Detect which cell encompasses the target text, then output its (X, Y) center coordinate. 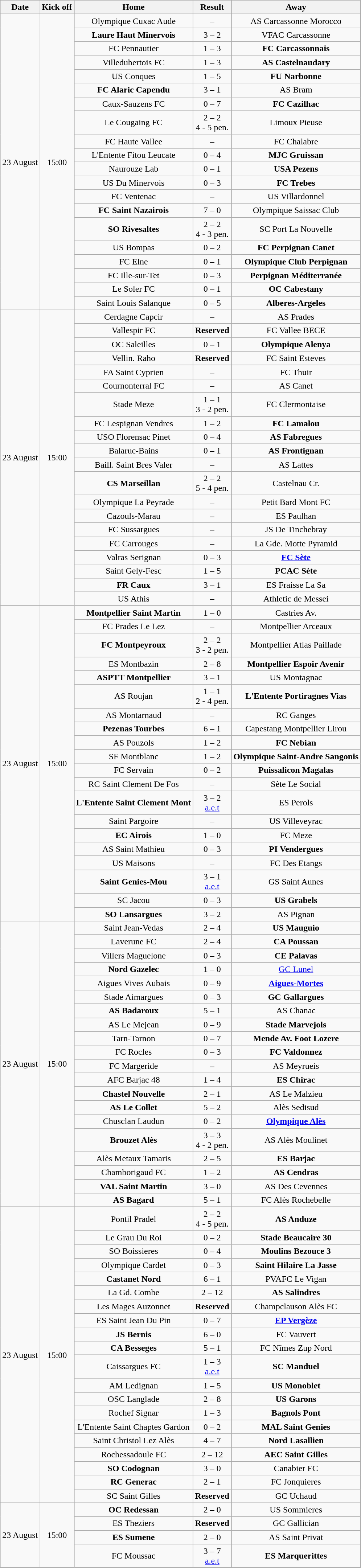
AS Le Malzieu (296, 1093)
Montpellier Atlas Paillade (296, 645)
US Mauguio (296, 928)
AS Roujan (134, 697)
3 – 3 4 - 2 pen. (212, 1140)
7 – 0 (212, 210)
AS Lattes (296, 465)
FC Lespignan Vendres (134, 423)
FC Saint Esteves (296, 358)
6 – 0 (212, 1334)
US Villardonnel (296, 197)
AS Meyrueis (296, 1066)
FC Carrouges (134, 543)
US Maisons (134, 863)
FC Meze (296, 835)
L'Entente Saint Chaptes Gardon (134, 1427)
1 – 3 a.e.t (212, 1366)
US Monoblet (296, 1386)
Olympique Cuxac Aude (134, 21)
USO Florensac Pinet (134, 437)
EC Airois (134, 835)
US Grabels (296, 900)
Stade Beaucaire 30 (296, 1237)
Puissalicon Magalas (296, 770)
SO Boissieres (134, 1251)
AS Montarnaud (134, 715)
EP Vergèze (296, 1320)
FC Clermontaise (296, 404)
Chastel Nouvelle (134, 1093)
ASPTT Montpellier (134, 678)
Valras Serignan (134, 557)
CA Besseges (134, 1348)
CE Palavas (296, 956)
FA Saint Cyprien (134, 372)
AS Anduze (296, 1219)
FC Nîmes Zup Nord (296, 1348)
PVAFC Le Vigan (296, 1279)
PI Vendergues (296, 849)
Chamborigaud FC (134, 1173)
Balaruc-Bains (134, 451)
ES Montbazin (134, 664)
Home (134, 7)
FC Prades Le Lez (134, 626)
Mende Av. Foot Lozere (296, 1038)
Olympique La Peyrade (134, 502)
AS Le Mejean (134, 1025)
AS Castelnaudary (296, 62)
Stade Meze (134, 404)
FC Nebian (296, 743)
ES Sumene (134, 1537)
AS Saint Mathieu (134, 849)
Athletic de Messei (296, 599)
US Garons (296, 1399)
RC Ganges (296, 715)
0 – 5 (212, 303)
SO Rivesaltes (134, 229)
OC Cabestany (296, 289)
FC Sète (296, 557)
Vallespir FC (134, 331)
Alès Sedisud (296, 1107)
Result (212, 7)
OC Saleilles (134, 344)
Castries Av. (296, 612)
Stade Marvejols (296, 1025)
FC Montpeyroux (134, 645)
Le Soler FC (134, 289)
AS Fabregues (296, 437)
FC Des Etangs (296, 863)
FC Vallee BECE (296, 331)
Villedubertois FC (134, 62)
RC Saint Clement De Fos (134, 784)
L'Entente Saint Clement Mont (134, 803)
Montpellier Espoir Avenir (296, 664)
ES Theziers (134, 1523)
FC Perpignan Canet (296, 248)
Rochef Signar (134, 1413)
2 – 2 5 - 4 pen. (212, 483)
FC Elne (134, 262)
Saint Gely-Fesc (134, 571)
OSC Langlade (134, 1399)
US Bompas (134, 248)
Limoux Pieuse (296, 123)
Naurouze Lab (134, 169)
AEC Saint Gilles (296, 1454)
AS Prades (296, 317)
AS Pignan (296, 914)
AS Carcassonne Morocco (296, 21)
Le Cougaing FC (134, 123)
ES Barjac (296, 1159)
FC Margeride (134, 1066)
FC Thuir (296, 372)
Olympique Saissac Club (296, 210)
SC Jacou (134, 900)
La Gd. Combe (134, 1293)
Canabier FC (296, 1468)
3 – 2 a.e.t (212, 803)
ES Perols (296, 803)
US Conques (134, 76)
Cournonterral FC (134, 386)
CA Poussan (296, 942)
GS Saint Aunes (296, 882)
Castelnau Cr. (296, 483)
RC Generac (134, 1482)
AS Saint Privat (296, 1537)
AS Le Collet (134, 1107)
AS Chanac (296, 1011)
SF Montblanc (134, 756)
FC Ille-sur-Tet (134, 275)
Capestang Montpellier Lirou (296, 729)
ES Marquerittes (296, 1556)
2 – 2 4 - 3 pen. (212, 229)
GC Gallician (296, 1523)
Olympique Club Perpignan (296, 262)
L'Entente Portiragnes Vias (296, 697)
FC Ventenac (134, 197)
Cazouls-Marau (134, 516)
FC Valdonnez (296, 1052)
FC Chalabre (296, 141)
FC Lamalou (296, 423)
1 – 1 3 - 2 pen. (212, 404)
Olympique Saint-Andre Sangonis (296, 756)
Perpignan Méditerranée (296, 275)
Saint Jean-Vedas (134, 928)
AS Bram (296, 90)
FR Caux (134, 585)
Saint Christol Lez Alès (134, 1441)
4 – 7 (212, 1441)
Caux-Sauzens FC (134, 104)
Laure Haut Minervois (134, 35)
SO Lansargues (134, 914)
MJC Gruissan (296, 155)
US Montagnac (296, 678)
Aigues-Mortes (296, 983)
Olympique Cardet (134, 1265)
FC Alès Rochebelle (296, 1200)
FC Carcassonnais (296, 49)
L'Entente Fitou Leucate (134, 155)
1 – 4 (212, 1080)
GC Uchaud (296, 1496)
Moulins Bezouce 3 (296, 1251)
FC Haute Vallee (134, 141)
FC Pennautier (134, 49)
ES Saint Jean Du Pin (134, 1320)
1 – 1 2 - 4 pen. (212, 697)
US Villeveyrac (296, 821)
Petit Bard Mont FC (296, 502)
Montpellier Arceaux (296, 626)
2 – 5 (212, 1159)
Aigues Vives Aubais (134, 983)
AS Pouzols (134, 743)
JS Bernis (134, 1334)
SC Manduel (296, 1366)
SC Saint Gilles (134, 1496)
FC Alaric Capendu (134, 90)
Pezenas Tourbes (134, 729)
Nord Gazelec (134, 969)
US Athis (134, 599)
Date (20, 7)
2 – 2 3 - 2 pen. (212, 645)
FC Vauvert (296, 1334)
FC Cazilhac (296, 104)
ES Chirac (296, 1080)
Les Mages Auzonnet (134, 1306)
PCAC Sète (296, 571)
Caissargues FC (134, 1366)
Alberes-Argeles (296, 303)
FU Narbonne (296, 76)
Champclauson Alès FC (296, 1306)
Olympique Alenya (296, 344)
SO Codognan (134, 1468)
Rochessadoule FC (134, 1454)
FC Moussac (134, 1556)
GC Lunel (296, 969)
Tarn-Tarnon (134, 1038)
Sète Le Social (296, 784)
AS Bagard (134, 1200)
Le Grau Du Roi (134, 1237)
OC Redessan (134, 1510)
Saint Pargoire (134, 821)
Olympique Alès (296, 1121)
MAL Saint Genies (296, 1427)
FC Rocles (134, 1052)
AS Cendras (296, 1173)
AS Canet (296, 386)
AM Ledignan (134, 1386)
La Gde. Motte Pyramid (296, 543)
Alès Metaux Tamaris (134, 1159)
3 – 1 a.e.t (212, 882)
Laverune FC (134, 942)
Kick off (57, 7)
AFC Barjac 48 (134, 1080)
3 – 7 a.e.t (212, 1556)
Montpellier Saint Martin (134, 612)
FC Jonquieres (296, 1482)
USA Pezens (296, 169)
AS Badaroux (134, 1011)
Villers Maguelone (134, 956)
Castanet Nord (134, 1279)
US Sommieres (296, 1510)
AS Des Cevennes (296, 1186)
Nord Lasallien (296, 1441)
AS Salindres (296, 1293)
AS Alès Moulinet (296, 1140)
Stade Aimargues (134, 997)
Brouzet Alès (134, 1140)
ES Paulhan (296, 516)
AS Frontignan (296, 451)
Saint Hilaire La Jasse (296, 1265)
VAL Saint Martin (134, 1186)
Bagnols Pont (296, 1413)
VFAC Carcassonne (296, 35)
5 – 2 (212, 1107)
Away (296, 7)
Vellin. Raho (134, 358)
GC Gallargues (296, 997)
FC Saint Nazairois (134, 210)
Saint Genies-Mou (134, 882)
ES Fraisse La Sa (296, 585)
Pontil Pradel (134, 1219)
SC Port La Nouvelle (296, 229)
CS Marseillan (134, 483)
FC Sussargues (134, 530)
Baill. Saint Bres Valer (134, 465)
JS De Tinchebray (296, 530)
US Du Minervois (134, 182)
FC Trebes (296, 182)
Saint Louis Salanque (134, 303)
Cerdagne Capcir (134, 317)
FC Servain (134, 770)
Chusclan Laudun (134, 1121)
